Provide the (x, y) coordinate of the cell's center where the given text is located.  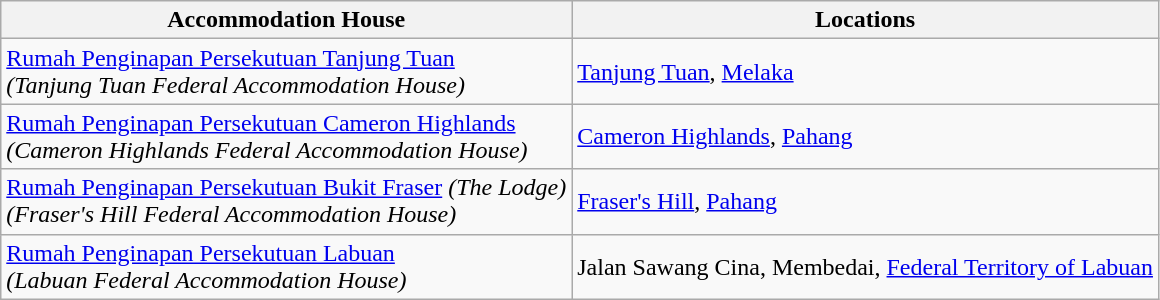
Rumah Penginapan Persekutuan Tanjung Tuan(Tanjung Tuan Federal Accommodation House) (286, 72)
Rumah Penginapan Persekutuan Bukit Fraser (The Lodge)(Fraser's Hill Federal Accommodation House) (286, 202)
Locations (866, 20)
Jalan Sawang Cina, Membedai, Federal Territory of Labuan (866, 266)
Rumah Penginapan Persekutuan Labuan(Labuan Federal Accommodation House) (286, 266)
Rumah Penginapan Persekutuan Cameron Highlands(Cameron Highlands Federal Accommodation House) (286, 136)
Accommodation House (286, 20)
Tanjung Tuan, Melaka (866, 72)
Cameron Highlands, Pahang (866, 136)
Fraser's Hill, Pahang (866, 202)
